Output the [X, Y] coordinate of the center of the cell containing the given text.  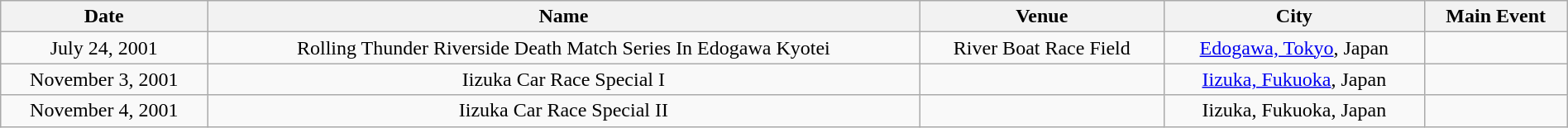
November 3, 2001 [104, 79]
Venue [1042, 17]
Main Event [1495, 17]
November 4, 2001 [104, 111]
Iizuka Car Race Special II [564, 111]
July 24, 2001 [104, 48]
Rolling Thunder Riverside Death Match Series In Edogawa Kyotei [564, 48]
City [1295, 17]
Iizuka Car Race Special I [564, 79]
Name [564, 17]
Edogawa, Tokyo, Japan [1295, 48]
River Boat Race Field [1042, 48]
Date [104, 17]
